Extract the [X, Y] coordinate from the center of the cell holding the provided text.  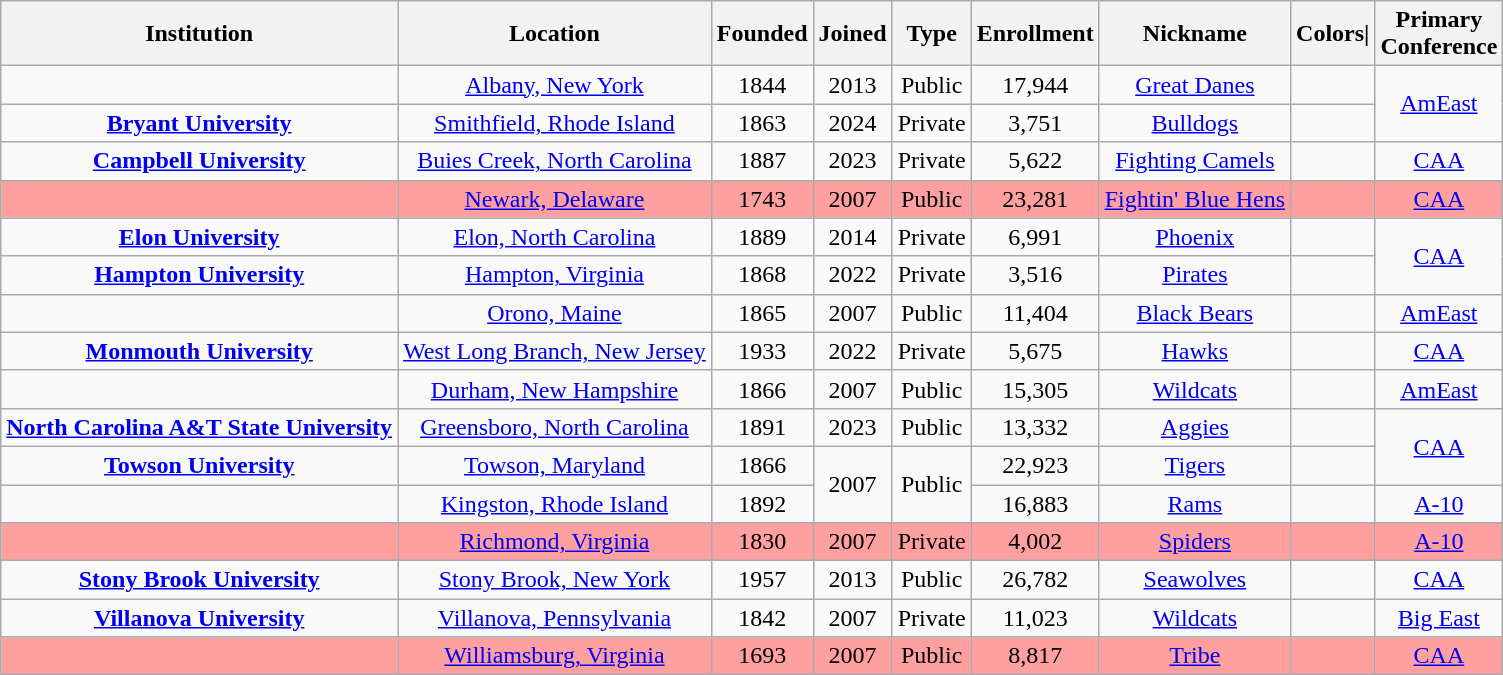
West Long Branch, New Jersey [555, 351]
PrimaryConference [1439, 34]
Location [555, 34]
1957 [762, 580]
Elon, North Carolina [555, 237]
1830 [762, 542]
26,782 [1035, 580]
3,516 [1035, 275]
Albany, New York [555, 85]
5,675 [1035, 351]
22,923 [1035, 465]
1892 [762, 503]
Elon University [200, 237]
Type [932, 34]
6,991 [1035, 237]
23,281 [1035, 199]
1889 [762, 237]
5,622 [1035, 161]
Bryant University [200, 123]
Phoenix [1194, 237]
Kingston, Rhode Island [555, 503]
1842 [762, 618]
Newark, Delaware [555, 199]
Fightin' Blue Hens [1194, 199]
1863 [762, 123]
11,023 [1035, 618]
Williamsburg, Virginia [555, 656]
2014 [852, 237]
1844 [762, 85]
Spiders [1194, 542]
17,944 [1035, 85]
Towson, Maryland [555, 465]
2024 [852, 123]
Buies Creek, North Carolina [555, 161]
4,002 [1035, 542]
1865 [762, 313]
Smithfield, Rhode Island [555, 123]
Rams [1194, 503]
Stony Brook, New York [555, 580]
Great Danes [1194, 85]
Tigers [1194, 465]
Campbell University [200, 161]
3,751 [1035, 123]
Greensboro, North Carolina [555, 427]
1743 [762, 199]
Fighting Camels [1194, 161]
Durham, New Hampshire [555, 389]
16,883 [1035, 503]
Tribe [1194, 656]
Big East [1439, 618]
Enrollment [1035, 34]
Towson University [200, 465]
Seawolves [1194, 580]
Institution [200, 34]
8,817 [1035, 656]
1891 [762, 427]
Bulldogs [1194, 123]
11,404 [1035, 313]
North Carolina A&T State University [200, 427]
1887 [762, 161]
Joined [852, 34]
Colors| [1333, 34]
1933 [762, 351]
Monmouth University [200, 351]
15,305 [1035, 389]
Hampton, Virginia [555, 275]
Villanova University [200, 618]
Aggies [1194, 427]
Hawks [1194, 351]
Pirates [1194, 275]
1693 [762, 656]
Stony Brook University [200, 580]
Black Bears [1194, 313]
Nickname [1194, 34]
Hampton University [200, 275]
Orono, Maine [555, 313]
Villanova, Pennsylvania [555, 618]
Founded [762, 34]
13,332 [1035, 427]
Richmond, Virginia [555, 542]
1868 [762, 275]
